Pinpoint the cell where the given text exists, returning its (x, y) midpoint coordinate. 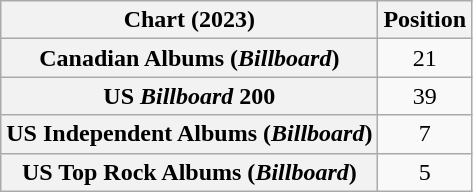
Chart (2023) (190, 20)
39 (425, 96)
US Billboard 200 (190, 96)
5 (425, 172)
Position (425, 20)
US Independent Albums (Billboard) (190, 134)
7 (425, 134)
US Top Rock Albums (Billboard) (190, 172)
21 (425, 58)
Canadian Albums (Billboard) (190, 58)
